Capture the cell that displays the provided text and extract its [x, y] central coordinate. 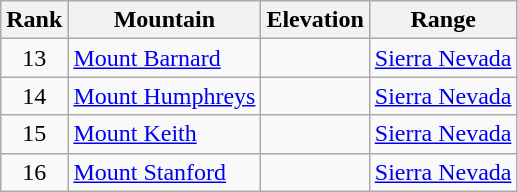
Mount Humphreys [164, 96]
Range [443, 20]
Rank [34, 20]
Mount Keith [164, 134]
15 [34, 134]
Elevation [315, 20]
16 [34, 172]
Mount Barnard [164, 58]
Mountain [164, 20]
Mount Stanford [164, 172]
13 [34, 58]
14 [34, 96]
